Find where the given text appears and provide that cell's center as [X, Y] coordinate. 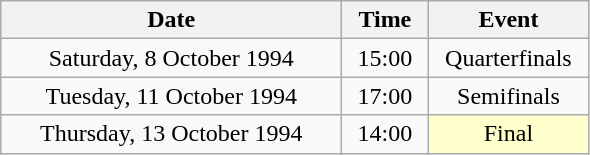
Semifinals [508, 96]
14:00 [385, 134]
Saturday, 8 October 1994 [172, 58]
Thursday, 13 October 1994 [172, 134]
Event [508, 20]
Final [508, 134]
15:00 [385, 58]
Date [172, 20]
Tuesday, 11 October 1994 [172, 96]
Time [385, 20]
Quarterfinals [508, 58]
17:00 [385, 96]
